Pinpoint the cell where the given text exists, returning its [X, Y] midpoint coordinate. 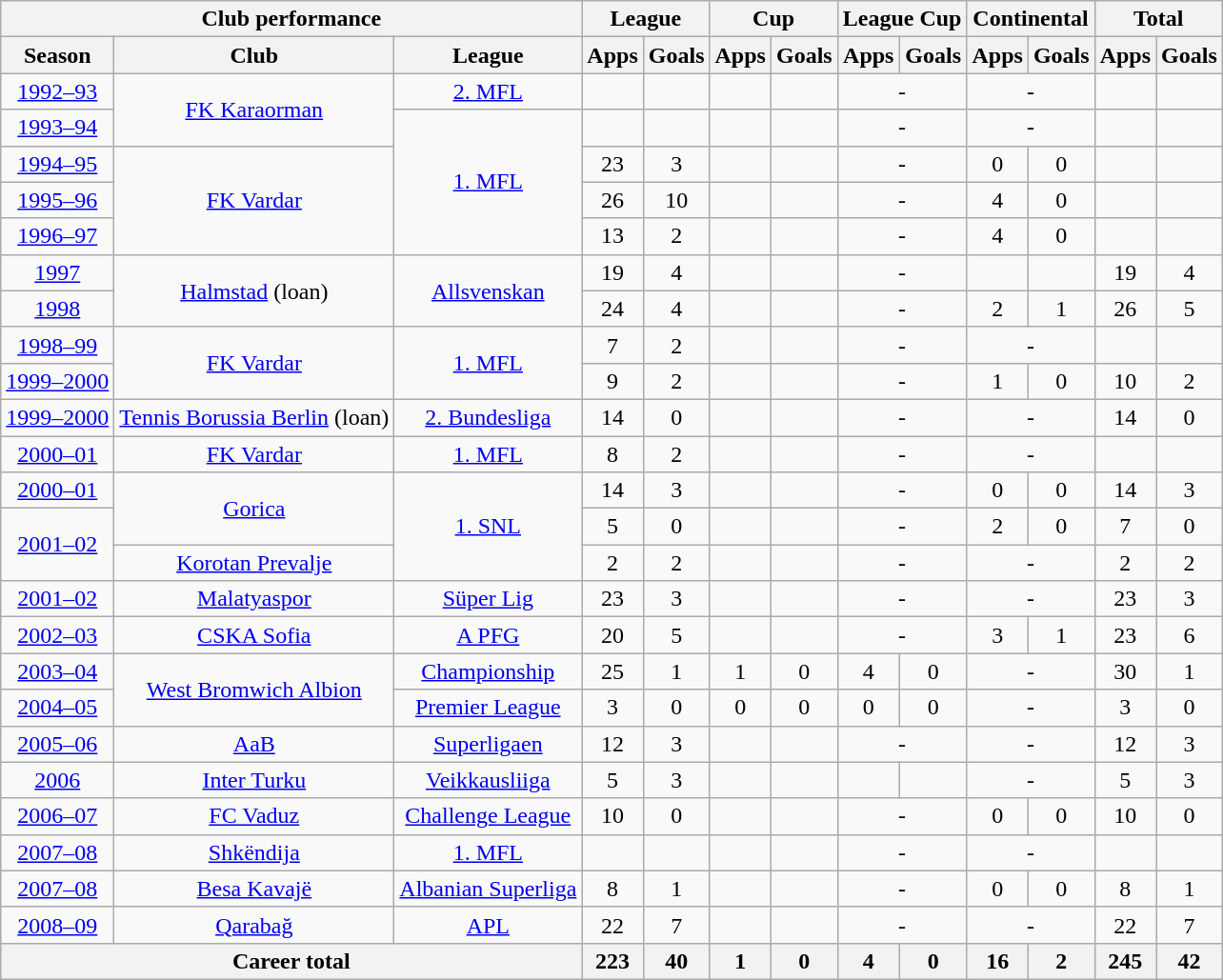
Cup [773, 19]
2005–06 [57, 744]
Korotan Prevalje [254, 563]
A PFG [488, 635]
CSKA Sofia [254, 635]
40 [676, 961]
Championship [488, 671]
Premier League [488, 708]
2008–09 [57, 925]
Besa Kavajë [254, 889]
1998–99 [57, 345]
1998 [57, 309]
2. MFL [488, 91]
Halmstad (loan) [254, 290]
2006–07 [57, 816]
Veikkausliiga [488, 780]
Challenge League [488, 816]
Qarabağ [254, 925]
2002–03 [57, 635]
Superligaen [488, 744]
1994–95 [57, 164]
1995–96 [57, 200]
Albanian Superliga [488, 889]
25 [612, 671]
6 [1190, 635]
1992–93 [57, 91]
9 [612, 381]
AaB [254, 744]
League Cup [902, 19]
42 [1190, 961]
Career total [291, 961]
2. Bundesliga [488, 417]
1996–97 [57, 236]
Malatyaspor [254, 599]
2003–04 [57, 671]
1. SNL [488, 527]
FK Karaorman [254, 110]
13 [612, 236]
245 [1125, 961]
Club performance [291, 19]
Club [254, 55]
Tennis Borussia Berlin (loan) [254, 417]
30 [1125, 671]
APL [488, 925]
24 [612, 309]
16 [997, 961]
Shkëndija [254, 852]
20 [612, 635]
Total [1158, 19]
1997 [57, 272]
Süper Lig [488, 599]
2006 [57, 780]
Gorica [254, 509]
1993–94 [57, 128]
223 [612, 961]
Continental [1031, 19]
FC Vaduz [254, 816]
Allsvenskan [488, 290]
West Bromwich Albion [254, 690]
Season [57, 55]
2004–05 [57, 708]
Inter Turku [254, 780]
